Extract the (X, Y) coordinate from the center of the cell holding the provided text.  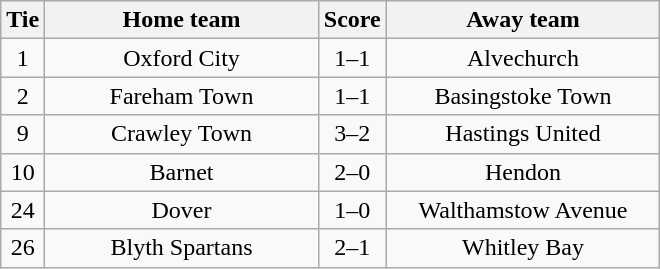
Away team (523, 20)
Score (352, 20)
2–1 (352, 248)
1–0 (352, 210)
Oxford City (182, 58)
Barnet (182, 172)
1 (23, 58)
Walthamstow Avenue (523, 210)
2–0 (352, 172)
Hendon (523, 172)
Basingstoke Town (523, 96)
24 (23, 210)
3–2 (352, 134)
Whitley Bay (523, 248)
Home team (182, 20)
26 (23, 248)
Fareham Town (182, 96)
10 (23, 172)
Crawley Town (182, 134)
2 (23, 96)
9 (23, 134)
Alvechurch (523, 58)
Dover (182, 210)
Tie (23, 20)
Blyth Spartans (182, 248)
Hastings United (523, 134)
